Pinpoint the cell where the given text exists, returning its [X, Y] midpoint coordinate. 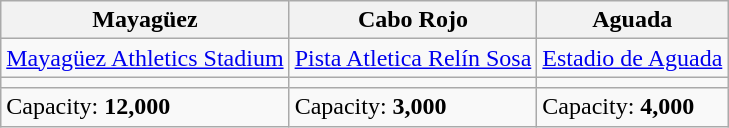
Capacity: 4,000 [632, 107]
Pista Atletica Relín Sosa [413, 58]
Cabo Rojo [413, 20]
Aguada [632, 20]
Capacity: 12,000 [145, 107]
Mayagüez Athletics Stadium [145, 58]
Mayagüez [145, 20]
Estadio de Aguada [632, 58]
Capacity: 3,000 [413, 107]
